Detect which cell encompasses the target text, then output its [x, y] center coordinate. 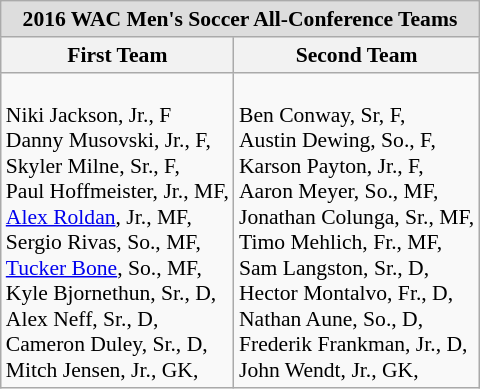
First Team [118, 55]
2016 WAC Men's Soccer All-Conference Teams [240, 19]
Second Team [356, 55]
